Determine the (x, y) coordinate at the center of the cell enclosing the given text.  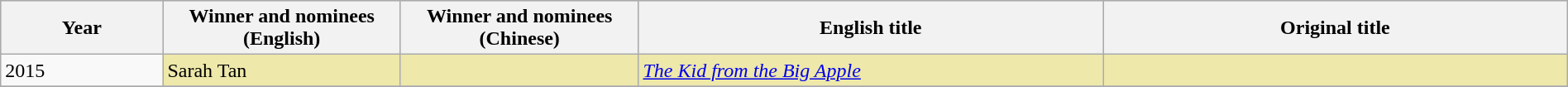
Winner and nominees(Chinese) (519, 28)
Original title (1336, 28)
Winner and nominees(English) (282, 28)
The Kid from the Big Apple (871, 70)
English title (871, 28)
Sarah Tan (282, 70)
Year (82, 28)
2015 (82, 70)
